Return the (x, y) coordinate for the center point of the cell that contains the specified text.  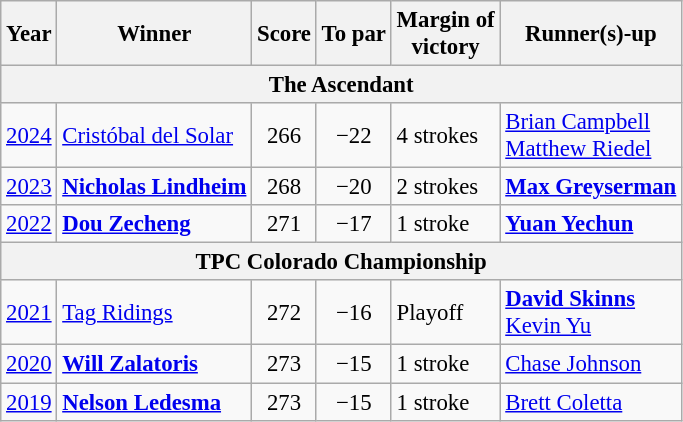
Runner(s)-up (591, 34)
2019 (29, 402)
Margin ofvictory (446, 34)
2022 (29, 224)
−16 (354, 312)
Playoff (446, 312)
Chase Johnson (591, 364)
Nicholas Lindheim (154, 187)
271 (284, 224)
TPC Colorado Championship (342, 262)
Dou Zecheng (154, 224)
2023 (29, 187)
Score (284, 34)
Winner (154, 34)
The Ascendant (342, 85)
−20 (354, 187)
−17 (354, 224)
David Skinns Kevin Yu (591, 312)
272 (284, 312)
Cristóbal del Solar (154, 136)
2024 (29, 136)
Brian Campbell Matthew Riedel (591, 136)
Tag Ridings (154, 312)
268 (284, 187)
266 (284, 136)
Yuan Yechun (591, 224)
Will Zalatoris (154, 364)
Brett Coletta (591, 402)
Nelson Ledesma (154, 402)
To par (354, 34)
−22 (354, 136)
2 strokes (446, 187)
Year (29, 34)
4 strokes (446, 136)
Max Greyserman (591, 187)
2021 (29, 312)
2020 (29, 364)
